From the cell containing the given text, extract its center point as [x, y] coordinate. 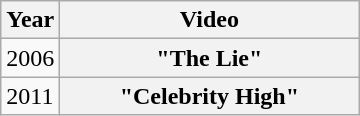
2006 [30, 58]
2011 [30, 96]
Video [210, 20]
Year [30, 20]
"The Lie" [210, 58]
"Celebrity High" [210, 96]
